Scan for the cell matching the given text and deliver its [X, Y] coordinate at center. 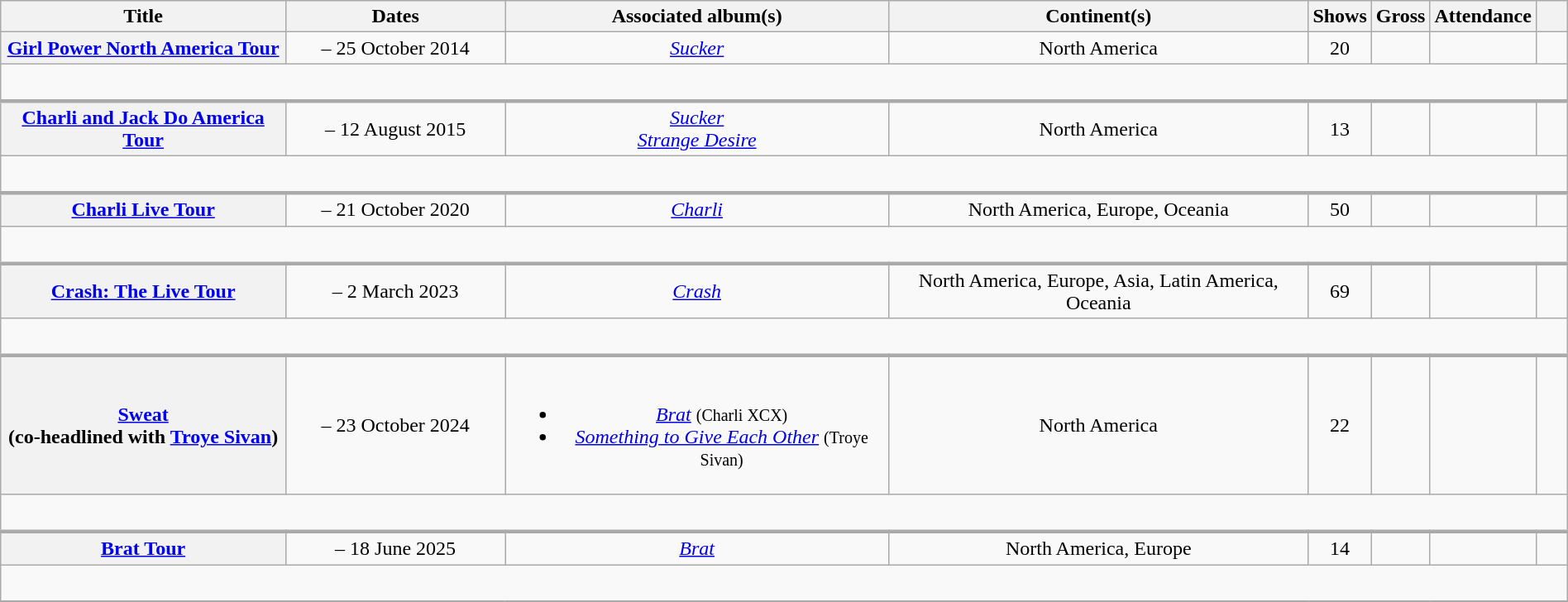
14 [1340, 548]
Continent(s) [1098, 17]
North America, Europe, Oceania [1098, 209]
Brat (Charli XCX)Something to Give Each Other (Troye Sivan) [697, 425]
Associated album(s) [697, 17]
13 [1340, 129]
Attendance [1483, 17]
Sucker [697, 48]
Title [144, 17]
20 [1340, 48]
Shows [1340, 17]
– 21 October 2020 [395, 209]
– 12 August 2015 [395, 129]
Dates [395, 17]
69 [1340, 291]
Charli [697, 209]
Sweat(co-headlined with Troye Sivan) [144, 425]
Charli Live Tour [144, 209]
North America, Europe, Asia, Latin America, Oceania [1098, 291]
Crash [697, 291]
50 [1340, 209]
– 2 March 2023 [395, 291]
Brat Tour [144, 548]
Crash: The Live Tour [144, 291]
SuckerStrange Desire [697, 129]
22 [1340, 425]
Girl Power North America Tour [144, 48]
North America, Europe [1098, 548]
– 23 October 2024 [395, 425]
– 18 June 2025 [395, 548]
Gross [1401, 17]
Charli and Jack Do America Tour [144, 129]
– 25 October 2014 [395, 48]
Brat [697, 548]
